Provide the (x, y) coordinate of the cell's center where the given text is located.  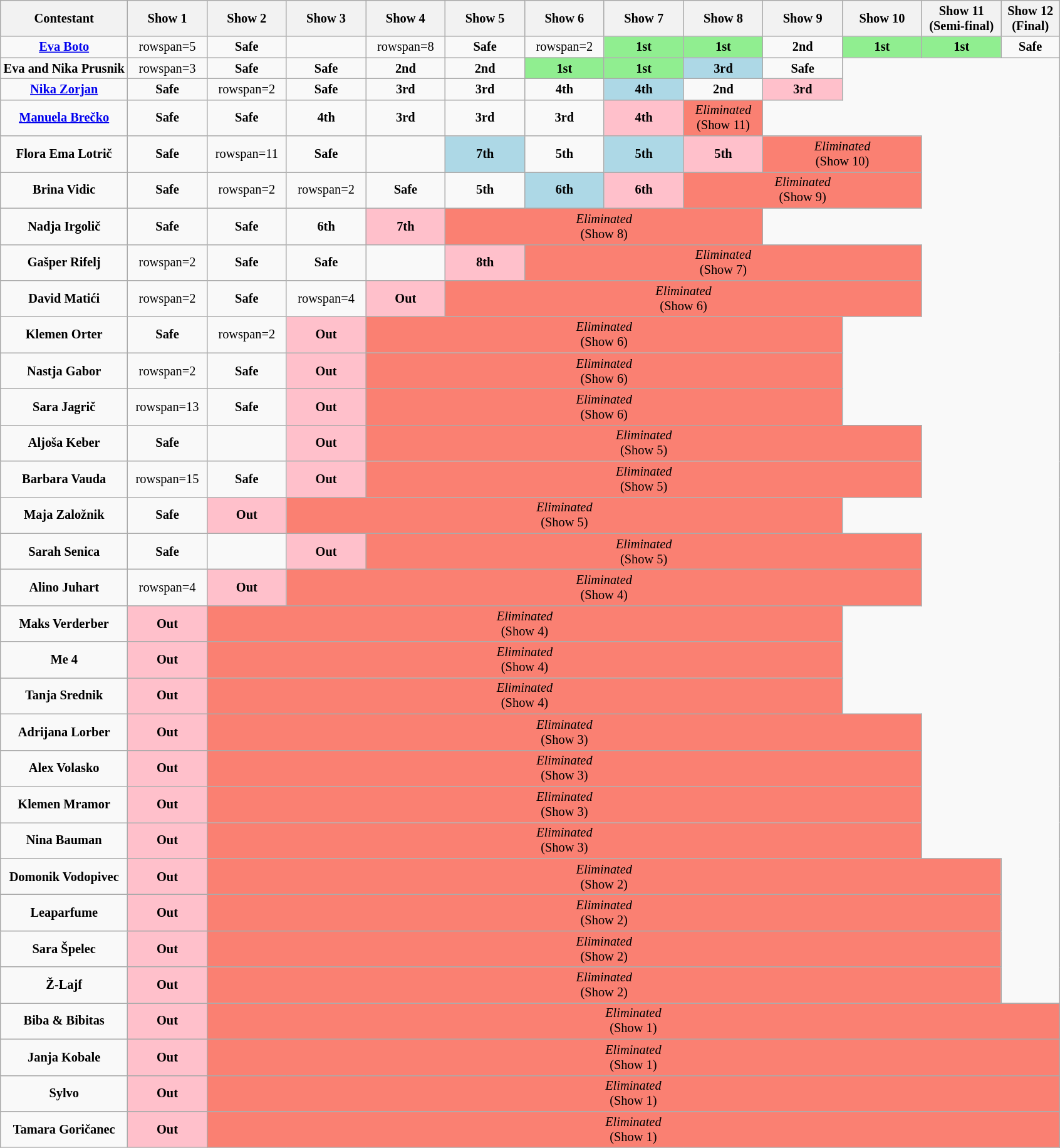
Flora Ema Lotrič (64, 154)
Show 9 (803, 18)
Gašper Rifelj (64, 263)
Eliminated(Show 8) (604, 226)
Barbara Vauda (64, 479)
8th (485, 263)
Leaparfume (64, 912)
Alex Volasko (64, 768)
Adrijana Lorber (64, 732)
rowspan=3 (168, 68)
Sara Jagrič (64, 407)
Nika Zorjan (64, 89)
rowspan=8 (406, 47)
Show 7 (644, 18)
Aljoša Keber (64, 443)
Eliminated(Show 9) (803, 190)
rowspan=15 (168, 479)
Alino Juhart (64, 587)
Janja Kobale (64, 1057)
Show 10 (882, 18)
Tamara Goričanec (64, 1129)
Show 5 (485, 18)
rowspan=5 (168, 47)
Tanja Srednik (64, 696)
Brina Vidic (64, 190)
Manuela Brečko (64, 118)
Biba & Bibitas (64, 1021)
Sarah Senica (64, 551)
Domonik Vodopivec (64, 877)
Contestant (64, 18)
Eva Boto (64, 47)
Eliminated(Show 7) (723, 263)
Show 1 (168, 18)
Eva and Nika Prusnik (64, 68)
David Matići (64, 298)
Nadja Irgolič (64, 226)
rowspan=11 (247, 154)
Show 8 (723, 18)
Show 2 (247, 18)
Sylvo (64, 1093)
Sara Špelec (64, 949)
Eliminated(Show 11) (723, 118)
Maja Založnik (64, 515)
Show 3 (326, 18)
Show 4 (406, 18)
Me 4 (64, 660)
Klemen Mramor (64, 804)
rowspan=13 (168, 407)
Show 6 (564, 18)
Ž-Lajf (64, 985)
Klemen Orter (64, 335)
Eliminated(Show 10) (843, 154)
Nina Bauman (64, 840)
Show 12(Final) (1030, 18)
Maks Verderber (64, 624)
Show 11(Semi-final) (961, 18)
Nastja Gabor (64, 371)
